Return the (X, Y) coordinate for the center point of the cell that contains the specified text.  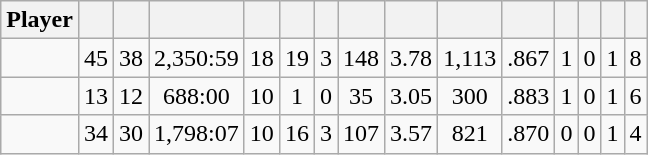
300 (470, 96)
35 (362, 96)
148 (362, 58)
4 (636, 134)
45 (96, 58)
688:00 (197, 96)
13 (96, 96)
18 (262, 58)
Player (40, 20)
3.05 (412, 96)
3.78 (412, 58)
.867 (528, 58)
30 (132, 134)
107 (362, 134)
12 (132, 96)
34 (96, 134)
8 (636, 58)
1,113 (470, 58)
821 (470, 134)
2,350:59 (197, 58)
.870 (528, 134)
19 (296, 58)
38 (132, 58)
.883 (528, 96)
6 (636, 96)
1,798:07 (197, 134)
3.57 (412, 134)
16 (296, 134)
